Detect which cell encompasses the target text, then output its (x, y) center coordinate. 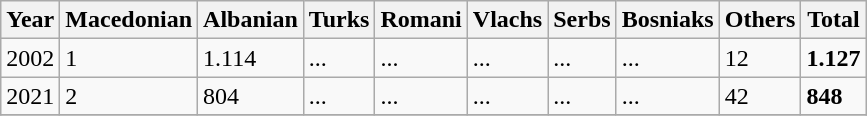
Macedonian (129, 20)
Year (30, 20)
Vlachs (507, 20)
12 (760, 58)
804 (251, 96)
Bosniaks (668, 20)
2 (129, 96)
1 (129, 58)
Albanian (251, 20)
Total (834, 20)
848 (834, 96)
42 (760, 96)
Serbs (582, 20)
2021 (30, 96)
Romani (421, 20)
2002 (30, 58)
1.127 (834, 58)
Turks (339, 20)
1.114 (251, 58)
Others (760, 20)
